Locate the cell with the specified text and output its (x, y) center coordinate. 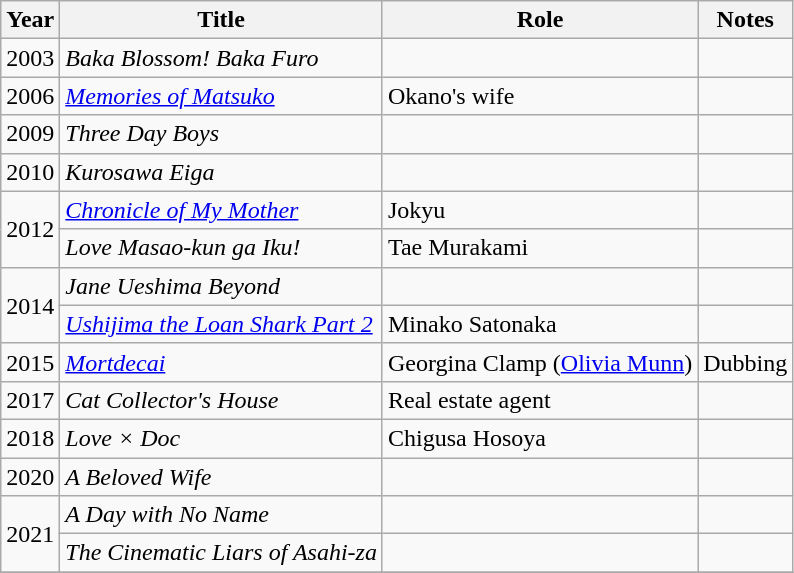
Tae Murakami (540, 248)
Real estate agent (540, 400)
Dubbing (746, 362)
2020 (30, 477)
A Beloved Wife (222, 477)
Cat Collector's House (222, 400)
2012 (30, 229)
Three Day Boys (222, 134)
Baka Blossom! Baka Furo (222, 58)
Jane Ueshima Beyond (222, 286)
Title (222, 20)
2017 (30, 400)
Notes (746, 20)
Jokyu (540, 210)
Love Masao-kun ga Iku! (222, 248)
Chronicle of My Mother (222, 210)
Chigusa Hosoya (540, 438)
Year (30, 20)
Role (540, 20)
2015 (30, 362)
2009 (30, 134)
Mortdecai (222, 362)
2010 (30, 172)
2018 (30, 438)
Ushijima the Loan Shark Part 2 (222, 324)
Love × Doc (222, 438)
The Cinematic Liars of Asahi-za (222, 553)
Okano's wife (540, 96)
Kurosawa Eiga (222, 172)
2014 (30, 305)
A Day with No Name (222, 515)
2006 (30, 96)
2003 (30, 58)
Memories of Matsuko (222, 96)
2021 (30, 534)
Georgina Clamp (Olivia Munn) (540, 362)
Minako Satonaka (540, 324)
